Output the [x, y] coordinate of the center of the cell containing the given text.  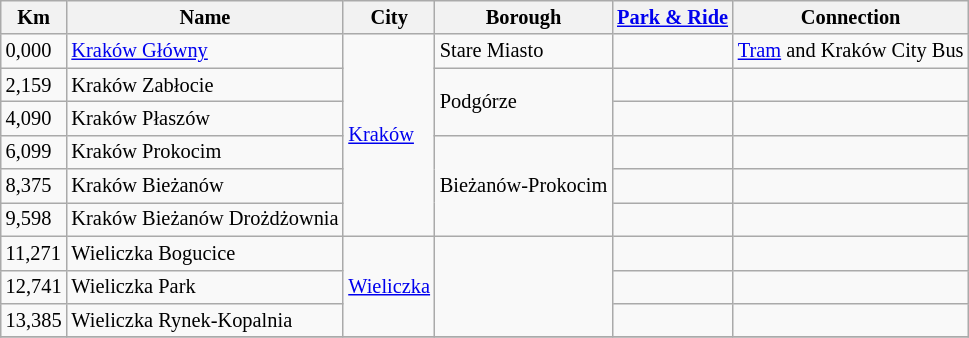
Park & Ride [672, 17]
13,385 [34, 320]
Wieliczka Park [204, 287]
Stare Miasto [524, 51]
9,598 [34, 219]
Connection [851, 17]
12,741 [34, 287]
4,090 [34, 118]
Borough [524, 17]
Tram and Kraków City Bus [851, 51]
Km [34, 17]
Name [204, 17]
2,159 [34, 85]
Kraków Bieżanów Drożdżownia [204, 219]
Kraków Płaszów [204, 118]
11,271 [34, 253]
Kraków Główny [204, 51]
Kraków [389, 135]
Kraków Bieżanów [204, 186]
Kraków Zabłocie [204, 85]
Podgórze [524, 102]
Wieliczka Rynek-Kopalnia [204, 320]
Wieliczka Bogucice [204, 253]
Kraków Prokocim [204, 152]
Bieżanów-Prokocim [524, 186]
8,375 [34, 186]
Wieliczka [389, 286]
City [389, 17]
0,000 [34, 51]
6,099 [34, 152]
